Scan for the cell matching the given text and deliver its [X, Y] coordinate at center. 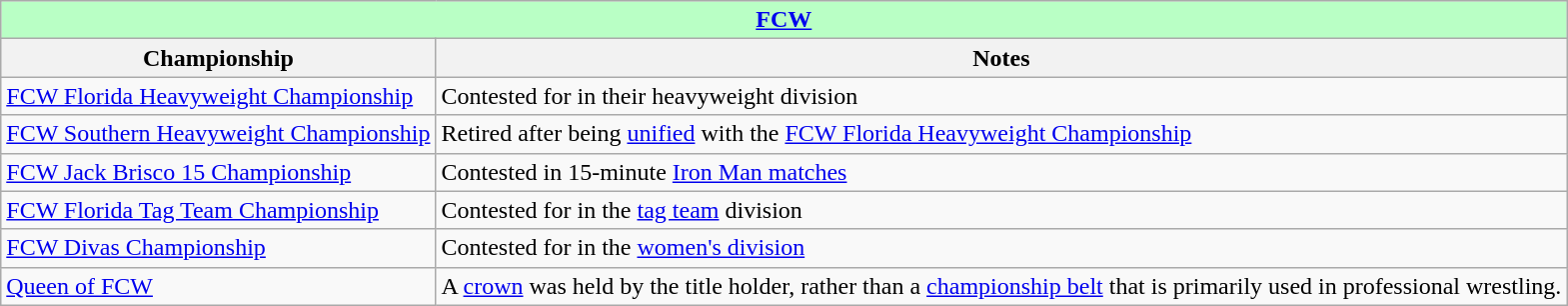
FCW Florida Tag Team Championship [218, 210]
Contested for in the women's division [1001, 248]
FCW [784, 20]
FCW Divas Championship [218, 248]
Contested in 15-minute Iron Man matches [1001, 172]
Retired after being unified with the FCW Florida Heavyweight Championship [1001, 134]
Contested for in the tag team division [1001, 210]
Contested for in their heavyweight division [1001, 96]
FCW Florida Heavyweight Championship [218, 96]
A crown was held by the title holder, rather than a championship belt that is primarily used in professional wrestling. [1001, 286]
FCW Jack Brisco 15 Championship [218, 172]
Championship [218, 58]
FCW Southern Heavyweight Championship [218, 134]
Queen of FCW [218, 286]
Notes [1001, 58]
